For the text-containing cell, return its midpoint in [x, y] coordinate format. 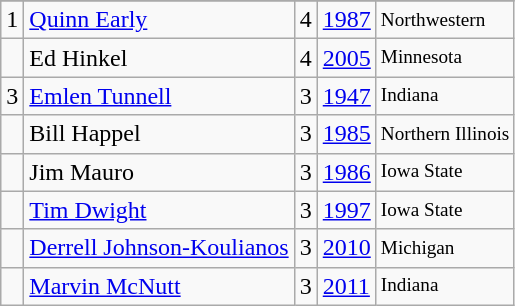
Emlen Tunnell [159, 96]
1947 [346, 96]
Tim Dwight [159, 210]
1985 [346, 134]
Northern Illinois [445, 134]
2011 [346, 286]
1986 [346, 172]
Northwestern [445, 20]
Ed Hinkel [159, 58]
Minnesota [445, 58]
Derrell Johnson-Koulianos [159, 248]
Marvin McNutt [159, 286]
1997 [346, 210]
Jim Mauro [159, 172]
Quinn Early [159, 20]
2010 [346, 248]
1987 [346, 20]
2005 [346, 58]
1 [12, 20]
Bill Happel [159, 134]
Michigan [445, 248]
